Find where the given text appears and provide that cell's center as [x, y] coordinate. 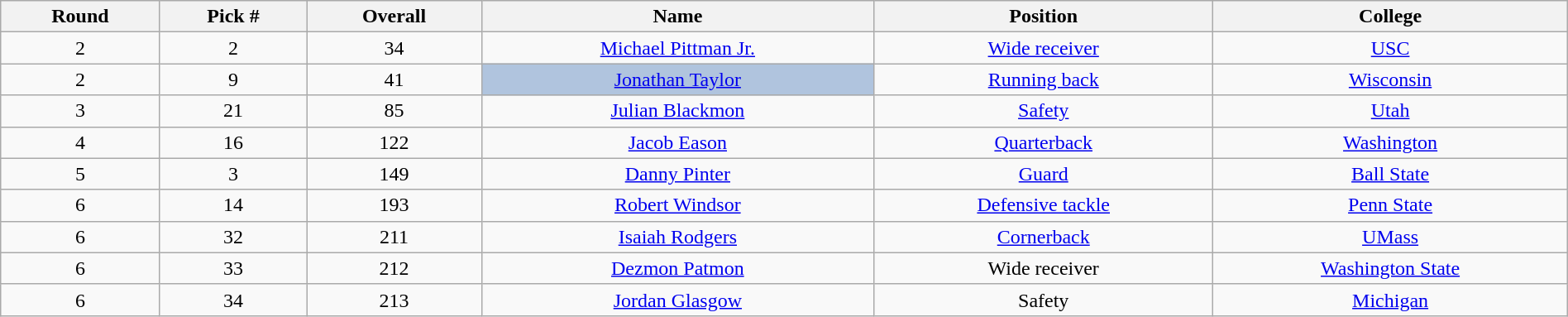
4 [80, 142]
Julian Blackmon [677, 111]
212 [394, 268]
Pick # [233, 17]
Isaiah Rodgers [677, 237]
193 [394, 205]
41 [394, 79]
Name [677, 17]
Cornerback [1044, 237]
122 [394, 142]
21 [233, 111]
5 [80, 174]
Michael Pittman Jr. [677, 48]
Wisconsin [1390, 79]
Running back [1044, 79]
Position [1044, 17]
UMass [1390, 237]
Quarterback [1044, 142]
Round [80, 17]
85 [394, 111]
Robert Windsor [677, 205]
213 [394, 300]
9 [233, 79]
32 [233, 237]
33 [233, 268]
Penn State [1390, 205]
Defensive tackle [1044, 205]
14 [233, 205]
211 [394, 237]
Utah [1390, 111]
Jonathan Taylor [677, 79]
Washington [1390, 142]
Michigan [1390, 300]
Ball State [1390, 174]
Jacob Eason [677, 142]
Dezmon Patmon [677, 268]
Jordan Glasgow [677, 300]
College [1390, 17]
Washington State [1390, 268]
Danny Pinter [677, 174]
16 [233, 142]
Guard [1044, 174]
Overall [394, 17]
USC [1390, 48]
149 [394, 174]
